Output the [X, Y] coordinate of the center of the cell containing the given text.  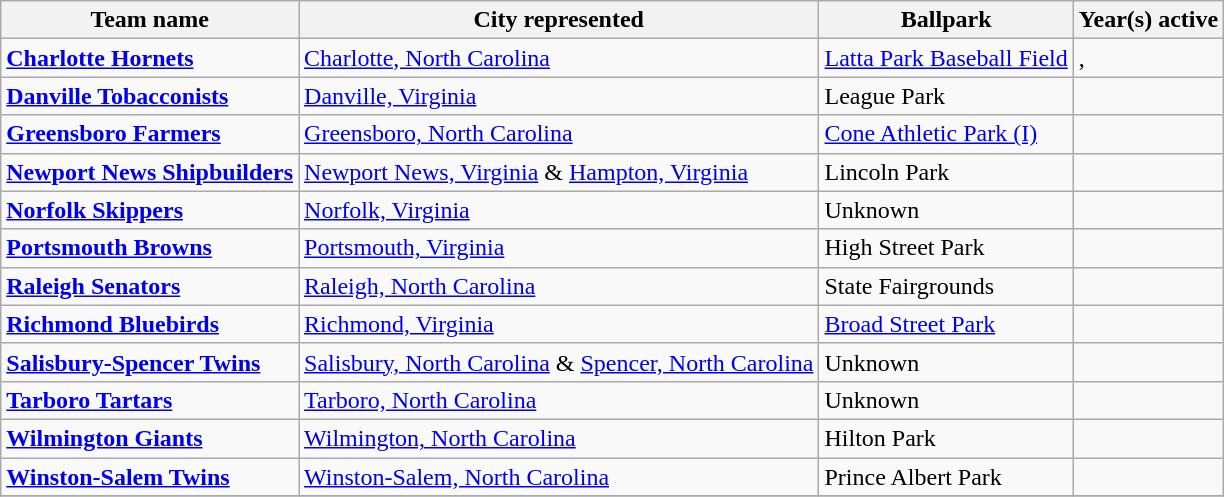
Greensboro Farmers [150, 134]
Norfolk Skippers [150, 210]
Tarboro, North Carolina [559, 400]
Danville, Virginia [559, 96]
, [1148, 58]
Raleigh Senators [150, 286]
Portsmouth, Virginia [559, 248]
Tarboro Tartars [150, 400]
Richmond Bluebirds [150, 324]
Ballpark [946, 20]
Newport News Shipbuilders [150, 172]
High Street Park [946, 248]
Wilmington, North Carolina [559, 438]
Newport News, Virginia & Hampton, Virginia [559, 172]
League Park [946, 96]
Wilmington Giants [150, 438]
Charlotte, North Carolina [559, 58]
Hilton Park [946, 438]
Norfolk, Virginia [559, 210]
Salisbury, North Carolina & Spencer, North Carolina [559, 362]
Team name [150, 20]
Charlotte Hornets [150, 58]
Prince Albert Park [946, 477]
Portsmouth Browns [150, 248]
Winston-Salem Twins [150, 477]
State Fairgrounds [946, 286]
Richmond, Virginia [559, 324]
Cone Athletic Park (I) [946, 134]
City represented [559, 20]
Broad Street Park [946, 324]
Danville Tobacconists [150, 96]
Raleigh, North Carolina [559, 286]
Latta Park Baseball Field [946, 58]
Lincoln Park [946, 172]
Greensboro, North Carolina [559, 134]
Winston-Salem, North Carolina [559, 477]
Year(s) active [1148, 20]
Salisbury-Spencer Twins [150, 362]
